Capture the cell that displays the provided text and extract its (x, y) central coordinate. 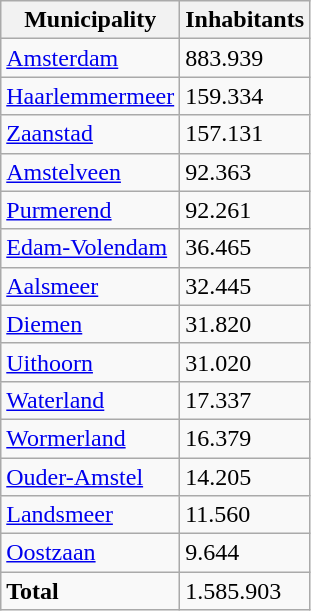
Uithoorn (90, 362)
Aalsmeer (90, 286)
Waterland (90, 400)
Diemen (90, 324)
1.585.903 (245, 591)
157.131 (245, 134)
Landsmeer (90, 515)
31.820 (245, 324)
36.465 (245, 248)
14.205 (245, 477)
Oostzaan (90, 553)
Zaanstad (90, 134)
Purmerend (90, 210)
16.379 (245, 438)
Total (90, 591)
Wormerland (90, 438)
Amstelveen (90, 172)
Municipality (90, 20)
159.334 (245, 96)
31.020 (245, 362)
Inhabitants (245, 20)
92.363 (245, 172)
Haarlemmermeer (90, 96)
17.337 (245, 400)
Amsterdam (90, 58)
32.445 (245, 286)
92.261 (245, 210)
9.644 (245, 553)
Edam-Volendam (90, 248)
883.939 (245, 58)
11.560 (245, 515)
Ouder-Amstel (90, 477)
